For the text-containing cell, return its midpoint in (X, Y) coordinate format. 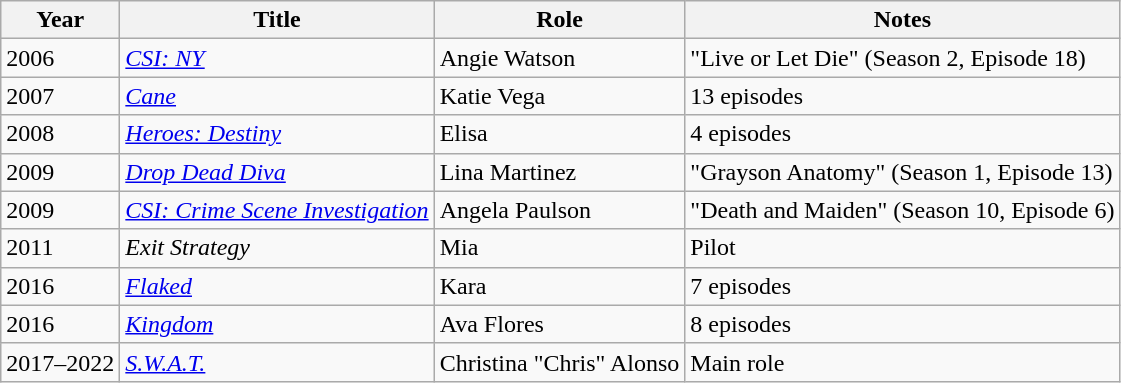
Exit Strategy (277, 248)
Cane (277, 96)
2007 (60, 96)
"Death and Maiden" (Season 10, Episode 6) (902, 210)
2008 (60, 134)
Katie Vega (560, 96)
CSI: NY (277, 58)
Notes (902, 20)
13 episodes (902, 96)
Drop Dead Diva (277, 172)
Elisa (560, 134)
Christina "Chris" Alonso (560, 362)
Role (560, 20)
Lina Martinez (560, 172)
Flaked (277, 286)
Title (277, 20)
Heroes: Destiny (277, 134)
CSI: Crime Scene Investigation (277, 210)
2017–2022 (60, 362)
Angela Paulson (560, 210)
2011 (60, 248)
S.W.A.T. (277, 362)
4 episodes (902, 134)
Ava Flores (560, 324)
Kara (560, 286)
Angie Watson (560, 58)
Year (60, 20)
"Live or Let Die" (Season 2, Episode 18) (902, 58)
2006 (60, 58)
Kingdom (277, 324)
Mia (560, 248)
Main role (902, 362)
Pilot (902, 248)
8 episodes (902, 324)
"Grayson Anatomy" (Season 1, Episode 13) (902, 172)
7 episodes (902, 286)
